Locate the cell with the specified text and output its [x, y] center coordinate. 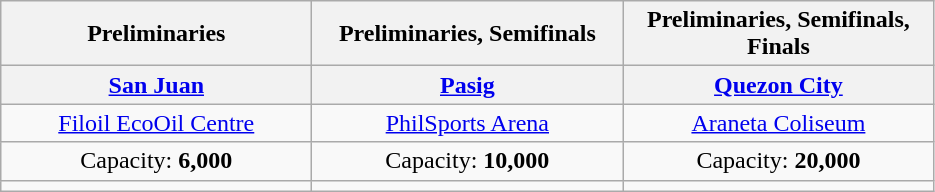
San Juan [156, 85]
Capacity: 10,000 [468, 161]
Capacity: 20,000 [778, 161]
Capacity: 6,000 [156, 161]
Preliminaries, Semifinals, Finals [778, 34]
Pasig [468, 85]
Preliminaries, Semifinals [468, 34]
PhilSports Arena [468, 123]
Preliminaries [156, 34]
Filoil EcoOil Centre [156, 123]
Araneta Coliseum [778, 123]
Quezon City [778, 85]
